From the cell containing the given text, extract its center point as (X, Y) coordinate. 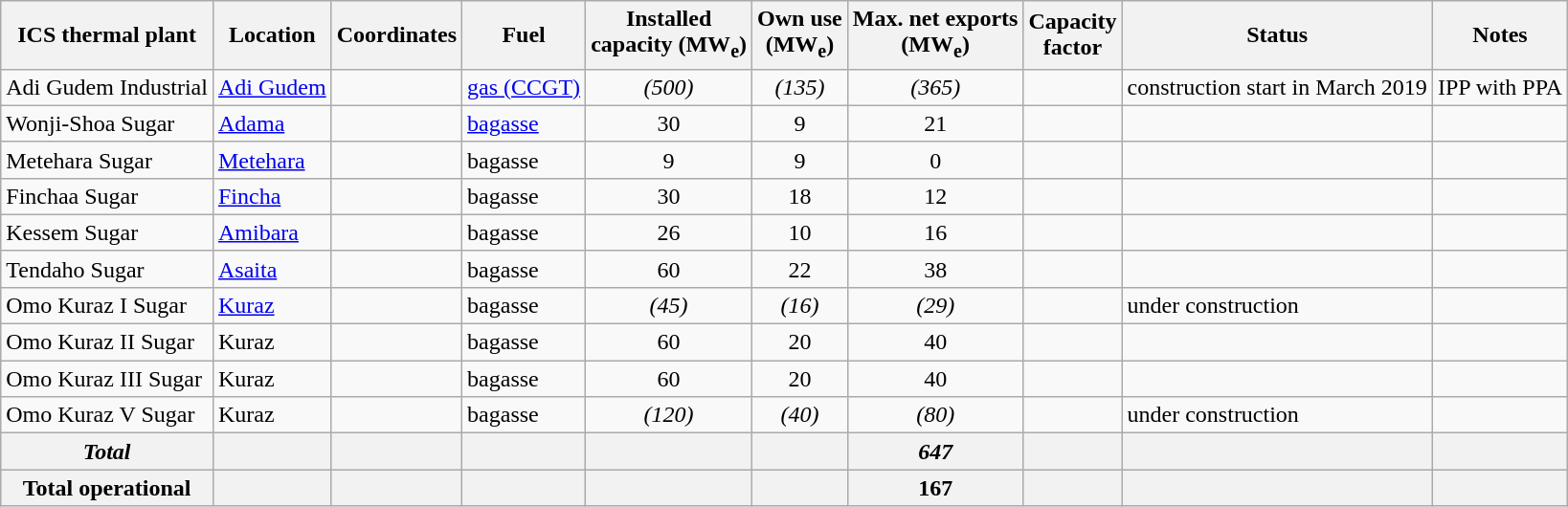
16 (935, 232)
Fincha (272, 196)
167 (935, 488)
Notes (1499, 34)
Adi Gudem Industrial (107, 87)
Adama (272, 123)
Capacityfactor (1072, 34)
(120) (669, 415)
Installedcapacity (MWe) (669, 34)
(135) (800, 87)
26 (669, 232)
Total operational (107, 488)
Omo Kuraz II Sugar (107, 342)
(40) (800, 415)
Adi Gudem (272, 87)
Omo Kuraz V Sugar (107, 415)
Omo Kuraz I Sugar (107, 305)
(16) (800, 305)
(365) (935, 87)
10 (800, 232)
38 (935, 269)
18 (800, 196)
Coordinates (396, 34)
ICS thermal plant (107, 34)
Wonji-Shoa Sugar (107, 123)
gas (CCGT) (525, 87)
Asaita (272, 269)
Tendaho Sugar (107, 269)
construction start in March 2019 (1277, 87)
Fuel (525, 34)
22 (800, 269)
Amibara (272, 232)
Own use(MWe) (800, 34)
Max. net exports(MWe) (935, 34)
0 (935, 160)
Location (272, 34)
21 (935, 123)
647 (935, 452)
(45) (669, 305)
Status (1277, 34)
Metehara Sugar (107, 160)
IPP with PPA (1499, 87)
12 (935, 196)
(500) (669, 87)
Metehara (272, 160)
(80) (935, 415)
Omo Kuraz III Sugar (107, 379)
Kessem Sugar (107, 232)
(29) (935, 305)
Finchaa Sugar (107, 196)
Total (107, 452)
